Provide the (x, y) coordinate of the cell's center where the given text is located.  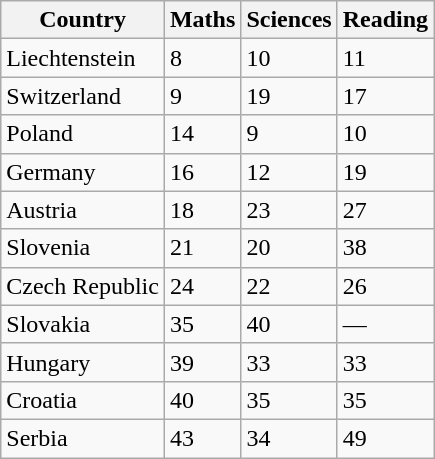
27 (385, 210)
Liechtenstein (83, 58)
49 (385, 438)
18 (202, 210)
Slovakia (83, 324)
Slovenia (83, 248)
17 (385, 96)
20 (289, 248)
39 (202, 362)
Poland (83, 134)
— (385, 324)
Switzerland (83, 96)
23 (289, 210)
Maths (202, 20)
43 (202, 438)
Serbia (83, 438)
Germany (83, 172)
Austria (83, 210)
24 (202, 286)
Reading (385, 20)
Hungary (83, 362)
22 (289, 286)
12 (289, 172)
38 (385, 248)
Croatia (83, 400)
8 (202, 58)
21 (202, 248)
34 (289, 438)
14 (202, 134)
26 (385, 286)
16 (202, 172)
Country (83, 20)
Czech Republic (83, 286)
Sciences (289, 20)
11 (385, 58)
